From the cell containing the given text, extract its center point as (x, y) coordinate. 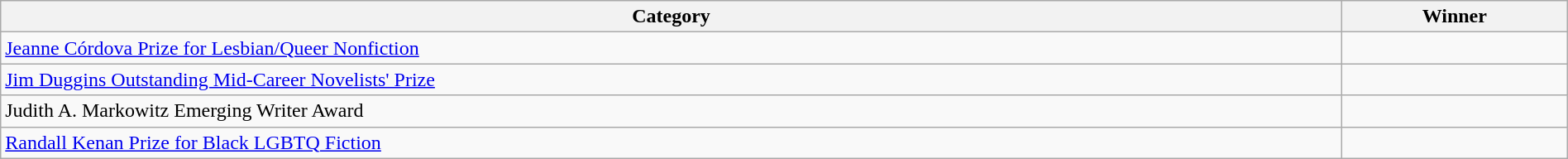
Randall Kenan Prize for Black LGBTQ Fiction (672, 142)
Category (672, 17)
Jim Duggins Outstanding Mid-Career Novelists' Prize (672, 79)
Winner (1454, 17)
Jeanne Córdova Prize for Lesbian/Queer Nonfiction (672, 48)
Judith A. Markowitz Emerging Writer Award (672, 111)
